Find where the given text appears and provide that cell's center as (X, Y) coordinate. 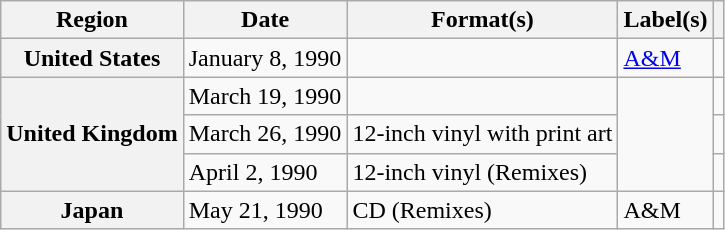
Label(s) (666, 20)
12-inch vinyl with print art (482, 134)
April 2, 1990 (265, 172)
May 21, 1990 (265, 210)
Format(s) (482, 20)
March 26, 1990 (265, 134)
United States (92, 58)
March 19, 1990 (265, 96)
CD (Remixes) (482, 210)
United Kingdom (92, 134)
12-inch vinyl (Remixes) (482, 172)
Japan (92, 210)
Date (265, 20)
Region (92, 20)
January 8, 1990 (265, 58)
